Determine the [x, y] coordinate at the center of the cell enclosing the given text.  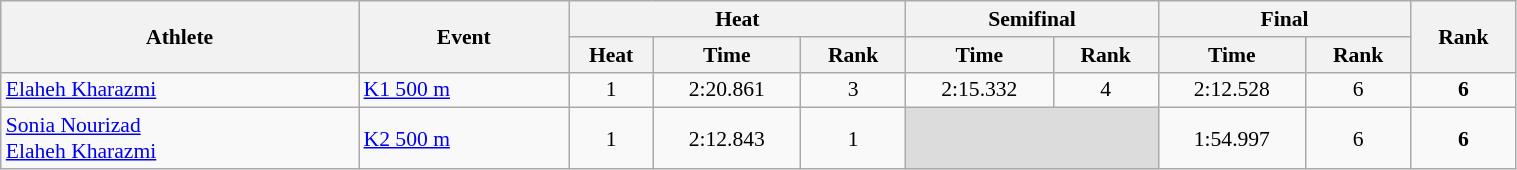
2:20.861 [726, 90]
4 [1106, 90]
Athlete [180, 36]
2:15.332 [980, 90]
Elaheh Kharazmi [180, 90]
1:54.997 [1232, 138]
Final [1284, 19]
2:12.528 [1232, 90]
K1 500 m [464, 90]
3 [852, 90]
2:12.843 [726, 138]
K2 500 m [464, 138]
Event [464, 36]
Semifinal [1032, 19]
Sonia NourizadElaheh Kharazmi [180, 138]
